Return [x, y] of the center of cell containing provided text 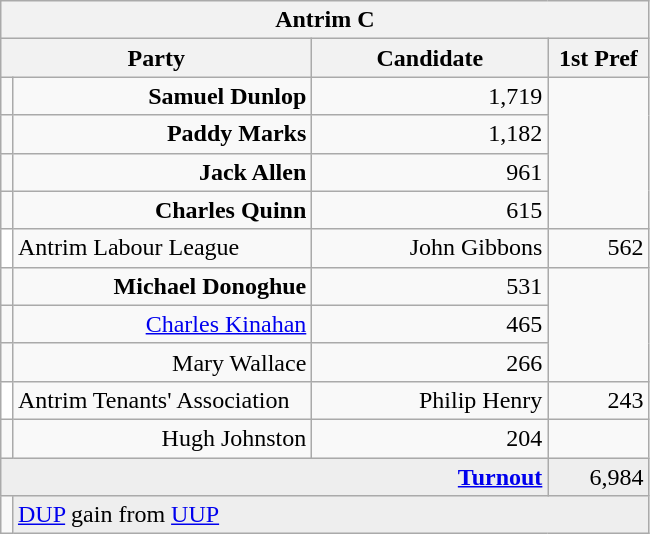
Paddy Marks [162, 134]
John Gibbons [430, 248]
1,182 [430, 134]
961 [430, 172]
204 [430, 438]
Charles Quinn [162, 210]
Candidate [430, 58]
Hugh Johnston [162, 438]
Charles Kinahan [162, 324]
Mary Wallace [162, 362]
243 [598, 400]
Jack Allen [162, 172]
Philip Henry [430, 400]
DUP gain from UUP [330, 515]
Turnout [274, 477]
Samuel Dunlop [162, 96]
Antrim Labour League [162, 248]
Antrim Tenants' Association [162, 400]
Michael Donoghue [162, 286]
6,984 [598, 477]
562 [598, 248]
Party [156, 58]
1,719 [430, 96]
615 [430, 210]
Antrim C [325, 20]
465 [430, 324]
266 [430, 362]
1st Pref [598, 58]
531 [430, 286]
